Return the (x, y) coordinate for the center point of the cell that contains the specified text.  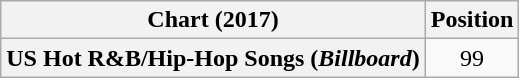
US Hot R&B/Hip-Hop Songs (Billboard) (213, 58)
Position (472, 20)
99 (472, 58)
Chart (2017) (213, 20)
